Locate the cell with the specified text and output its [x, y] center coordinate. 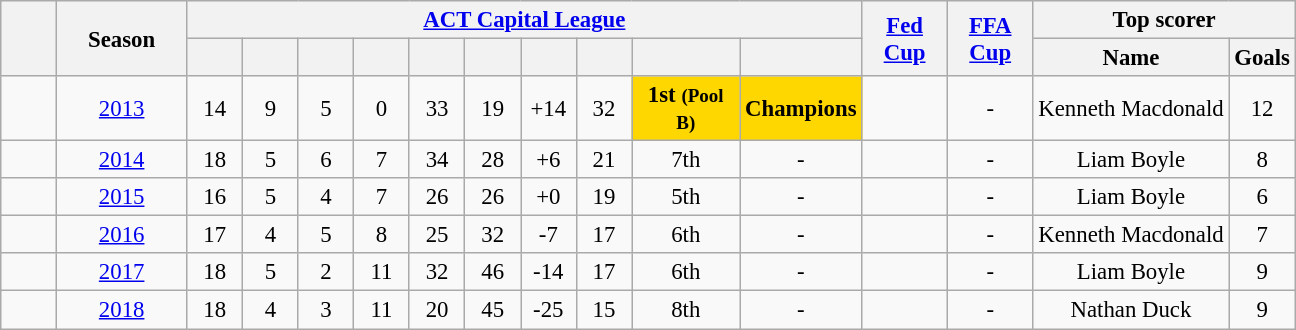
14 [215, 108]
5th [686, 197]
+6 [548, 160]
Season [122, 38]
-25 [548, 310]
8th [686, 310]
Name [1131, 58]
ACT Capital League [524, 20]
2 [326, 273]
2014 [122, 160]
2018 [122, 310]
2017 [122, 273]
1st (Pool B) [686, 108]
16 [215, 197]
15 [604, 310]
28 [493, 160]
2015 [122, 197]
-14 [548, 273]
20 [437, 310]
34 [437, 160]
7th [686, 160]
45 [493, 310]
46 [493, 273]
21 [604, 160]
3 [326, 310]
Goals [1262, 58]
-7 [548, 235]
0 [382, 108]
Top scorer [1164, 20]
Nathan Duck [1131, 310]
+0 [548, 197]
FFACup [990, 38]
FedCup [905, 38]
2013 [122, 108]
2016 [122, 235]
12 [1262, 108]
+14 [548, 108]
25 [437, 235]
33 [437, 108]
Champions [801, 108]
